Return [X, Y] of the center of cell containing provided text 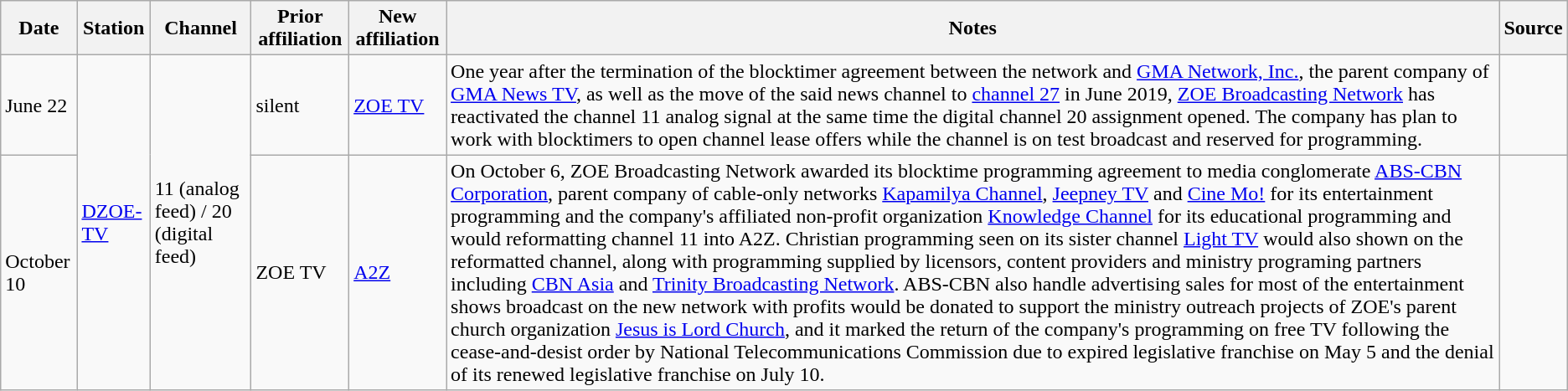
October 10 [39, 273]
DZOE-TV [114, 223]
11 (analog feed) / 20 (digital feed) [201, 223]
New affiliation [398, 28]
Channel [201, 28]
Notes [973, 28]
Date [39, 28]
Prior affiliation [300, 28]
silent [300, 105]
Source [1533, 28]
A2Z [398, 273]
Station [114, 28]
June 22 [39, 105]
